Find where the given text appears and provide that cell's center as [X, Y] coordinate. 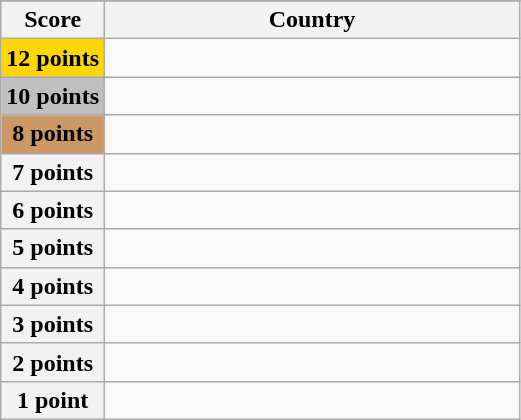
12 points [53, 58]
7 points [53, 172]
5 points [53, 248]
10 points [53, 96]
2 points [53, 362]
6 points [53, 210]
Country [312, 20]
4 points [53, 286]
Score [53, 20]
3 points [53, 324]
8 points [53, 134]
1 point [53, 400]
